Extract the (x, y) coordinate from the center of the cell holding the provided text.  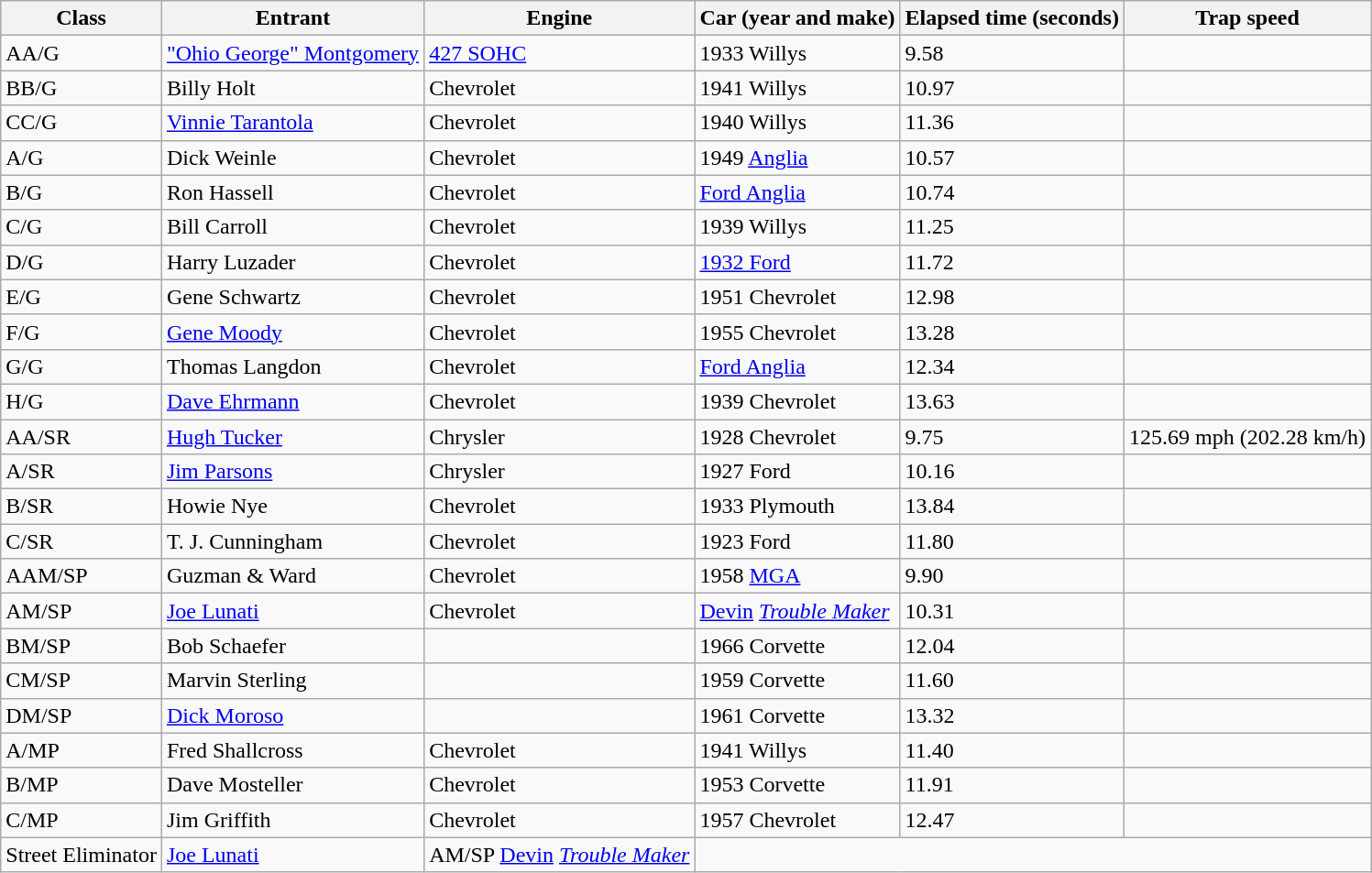
11.60 (1012, 681)
T. J. Cunningham (292, 541)
1961 Corvette (797, 715)
AA/SR (82, 437)
CC/G (82, 123)
Jim Griffith (292, 820)
13.28 (1012, 332)
Ron Hassell (292, 192)
Engine (559, 18)
13.32 (1012, 715)
12.47 (1012, 820)
11.80 (1012, 541)
D/G (82, 262)
C/MP (82, 820)
10.97 (1012, 88)
1958 MGA (797, 576)
F/G (82, 332)
1939 Willys (797, 227)
Thomas Langdon (292, 366)
Jim Parsons (292, 472)
Elapsed time (seconds) (1012, 18)
Gene Schwartz (292, 297)
C/G (82, 227)
9.90 (1012, 576)
Dick Weinle (292, 158)
1959 Corvette (797, 681)
11.91 (1012, 785)
Car (year and make) (797, 18)
E/G (82, 297)
1966 Corvette (797, 646)
Marvin Sterling (292, 681)
Dick Moroso (292, 715)
12.34 (1012, 366)
1955 Chevrolet (797, 332)
C/SR (82, 541)
427 SOHC (559, 53)
10.31 (1012, 611)
G/G (82, 366)
1949 Anglia (797, 158)
Dave Ehrmann (292, 401)
BM/SP (82, 646)
AA/G (82, 53)
11.36 (1012, 123)
A/SR (82, 472)
B/MP (82, 785)
Hugh Tucker (292, 437)
AM/SP Devin Trouble Maker (559, 855)
13.63 (1012, 401)
1940 Willys (797, 123)
Gene Moody (292, 332)
1953 Corvette (797, 785)
9.75 (1012, 437)
Bill Carroll (292, 227)
B/G (82, 192)
B/SR (82, 507)
1927 Ford (797, 472)
11.40 (1012, 750)
10.57 (1012, 158)
1951 Chevrolet (797, 297)
Street Eliminator (82, 855)
"Ohio George" Montgomery (292, 53)
9.58 (1012, 53)
13.84 (1012, 507)
Harry Luzader (292, 262)
Entrant (292, 18)
11.25 (1012, 227)
1939 Chevrolet (797, 401)
A/G (82, 158)
Devin Trouble Maker (797, 611)
A/MP (82, 750)
BB/G (82, 88)
1933 Plymouth (797, 507)
10.74 (1012, 192)
Trap speed (1246, 18)
Vinnie Tarantola (292, 123)
Guzman & Ward (292, 576)
Billy Holt (292, 88)
11.72 (1012, 262)
Dave Mosteller (292, 785)
12.04 (1012, 646)
Howie Nye (292, 507)
1957 Chevrolet (797, 820)
AM/SP (82, 611)
Bob Schaefer (292, 646)
1932 Ford (797, 262)
10.16 (1012, 472)
Class (82, 18)
AAM/SP (82, 576)
DM/SP (82, 715)
1928 Chevrolet (797, 437)
H/G (82, 401)
1923 Ford (797, 541)
125.69 mph (202.28 km/h) (1246, 437)
12.98 (1012, 297)
1933 Willys (797, 53)
CM/SP (82, 681)
Fred Shallcross (292, 750)
